Find where the given text appears and provide that cell's center as (X, Y) coordinate. 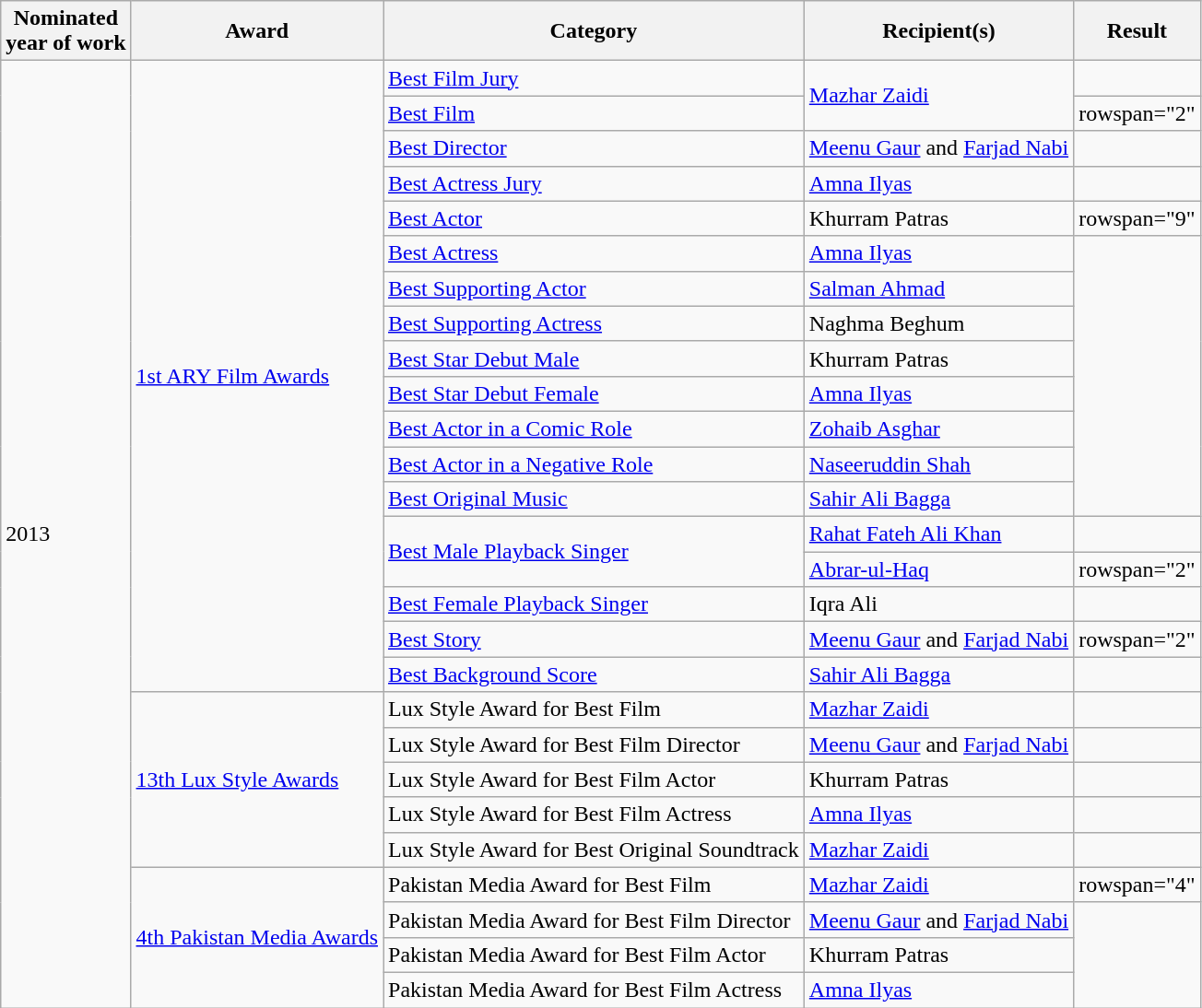
Best Actress (594, 253)
Nominated year of work (66, 31)
Best Director (594, 148)
Salman Ahmad (938, 288)
Best Supporting Actress (594, 323)
Lux Style Award for Best Film Actress (594, 815)
Rahat Fateh Ali Khan (938, 534)
Naghma Beghum (938, 323)
Best Actor in a Negative Role (594, 463)
Naseeruddin Shah (938, 463)
Lux Style Award for Best Original Soundtrack (594, 850)
Best Supporting Actor (594, 288)
Best Actress Jury (594, 183)
Best Female Playback Singer (594, 604)
Result (1137, 31)
Lux Style Award for Best Film (594, 709)
Best Original Music (594, 499)
rowspan="4" (1137, 885)
Best Actor (594, 218)
Best Background Score (594, 674)
Best Film Jury (594, 78)
Recipient(s) (938, 31)
Pakistan Media Award for Best Film Actor (594, 955)
Lux Style Award for Best Film Director (594, 744)
Category (594, 31)
2013 (66, 534)
Iqra Ali (938, 604)
Best Story (594, 639)
Pakistan Media Award for Best Film Actress (594, 990)
Abrar-ul-Haq (938, 569)
Zohaib Asghar (938, 428)
1st ARY Film Awards (256, 376)
Best Actor in a Comic Role (594, 428)
Best Male Playback Singer (594, 552)
Pakistan Media Award for Best Film Director (594, 920)
Award (256, 31)
Lux Style Award for Best Film Actor (594, 779)
4th Pakistan Media Awards (256, 937)
rowspan="9" (1137, 218)
Best Star Debut Male (594, 358)
13th Lux Style Awards (256, 779)
Best Star Debut Female (594, 393)
Pakistan Media Award for Best Film (594, 885)
Best Film (594, 113)
